Determine the (X, Y) coordinate at the center of the cell enclosing the given text.  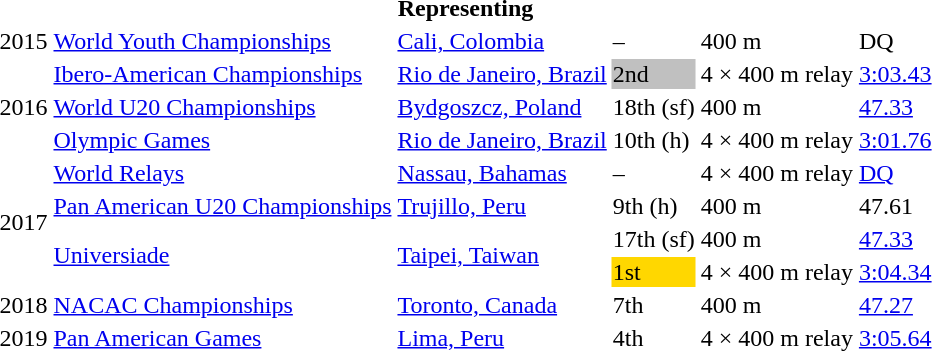
2nd (654, 74)
Universiade (222, 256)
Cali, Colombia (502, 41)
World Youth Championships (222, 41)
Nassau, Bahamas (502, 173)
Trujillo, Peru (502, 206)
9th (h) (654, 206)
17th (sf) (654, 239)
7th (654, 305)
World Relays (222, 173)
10th (h) (654, 140)
Pan American U20 Championships (222, 206)
World U20 Championships (222, 107)
Taipei, Taiwan (502, 256)
Ibero-American Championships (222, 74)
NACAC Championships (222, 305)
Bydgoszcz, Poland (502, 107)
Olympic Games (222, 140)
Toronto, Canada (502, 305)
18th (sf) (654, 107)
1st (654, 272)
